Capture the cell that displays the provided text and extract its (X, Y) central coordinate. 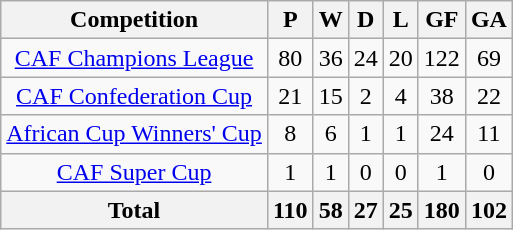
Competition (134, 20)
4 (400, 96)
122 (442, 58)
27 (366, 210)
58 (330, 210)
2 (366, 96)
Total (134, 210)
15 (330, 96)
CAF Super Cup (134, 172)
6 (330, 134)
36 (330, 58)
25 (400, 210)
80 (290, 58)
CAF Confederation Cup (134, 96)
L (400, 20)
P (290, 20)
21 (290, 96)
22 (488, 96)
W (330, 20)
69 (488, 58)
180 (442, 210)
11 (488, 134)
CAF Champions League (134, 58)
38 (442, 96)
110 (290, 210)
102 (488, 210)
GF (442, 20)
African Cup Winners' Cup (134, 134)
GA (488, 20)
20 (400, 58)
8 (290, 134)
D (366, 20)
